Return the (x, y) coordinate for the center point of the cell that contains the specified text.  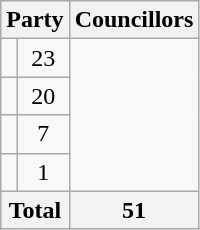
Total (35, 210)
Party (35, 20)
Councillors (134, 20)
51 (134, 210)
1 (43, 172)
23 (43, 58)
7 (43, 134)
20 (43, 96)
